From the cell containing the given text, extract its center point as (X, Y) coordinate. 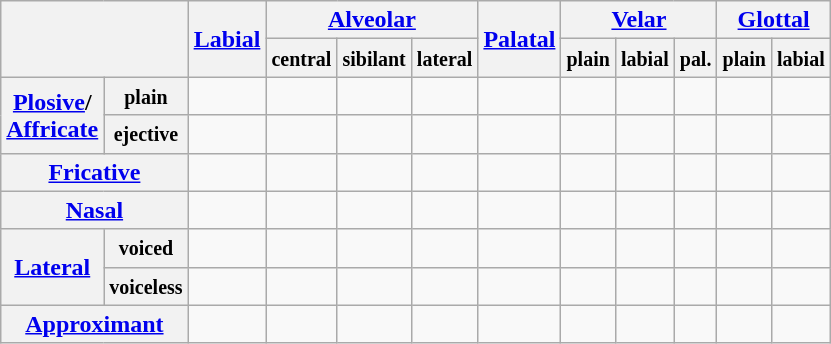
Glottal (774, 20)
Plosive/Affricate (52, 115)
Approximant (94, 324)
lateral (444, 58)
Lateral (52, 267)
Alveolar (372, 20)
Palatal (520, 39)
voiced (146, 248)
Fricative (94, 172)
ejective (146, 134)
central (302, 58)
pal. (696, 58)
Nasal (94, 210)
voiceless (146, 286)
Labial (227, 39)
Velar (639, 20)
sibilant (374, 58)
